Find where the given text appears and provide that cell's center as [X, Y] coordinate. 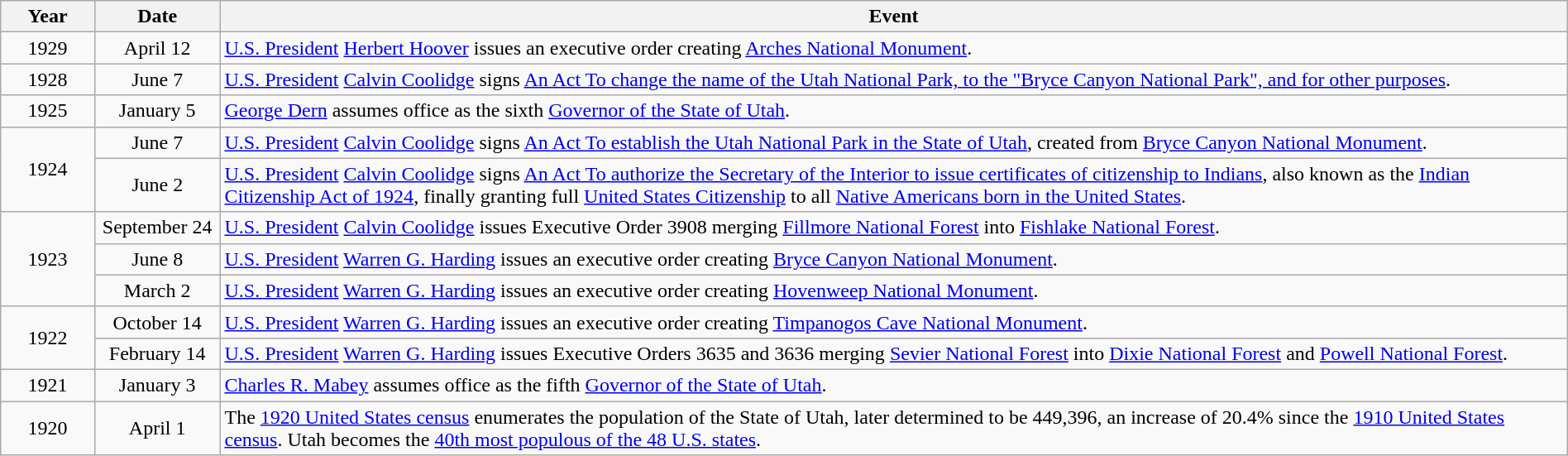
1925 [48, 111]
1928 [48, 79]
U.S. President Calvin Coolidge signs An Act To establish the Utah National Park in the State of Utah, created from Bryce Canyon National Monument. [893, 142]
1924 [48, 169]
1929 [48, 48]
June 2 [157, 185]
April 1 [157, 427]
March 2 [157, 290]
June 8 [157, 259]
October 14 [157, 322]
U.S. President Herbert Hoover issues an executive order creating Arches National Monument. [893, 48]
Event [893, 17]
Date [157, 17]
January 3 [157, 385]
U.S. President Warren G. Harding issues an executive order creating Timpanogos Cave National Monument. [893, 322]
1923 [48, 259]
George Dern assumes office as the sixth Governor of the State of Utah. [893, 111]
Charles R. Mabey assumes office as the fifth Governor of the State of Utah. [893, 385]
1921 [48, 385]
U.S. President Warren G. Harding issues an executive order creating Hovenweep National Monument. [893, 290]
Year [48, 17]
U.S. President Calvin Coolidge issues Executive Order 3908 merging Fillmore National Forest into Fishlake National Forest. [893, 228]
January 5 [157, 111]
1920 [48, 427]
September 24 [157, 228]
February 14 [157, 353]
1922 [48, 338]
U.S. President Warren G. Harding issues an executive order creating Bryce Canyon National Monument. [893, 259]
April 12 [157, 48]
